Scan for the cell matching the given text and deliver its (X, Y) coordinate at center. 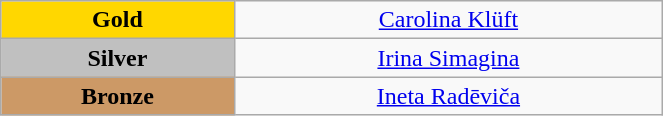
Gold (118, 20)
Bronze (118, 96)
Carolina Klüft (448, 20)
Silver (118, 58)
Irina Simagina (448, 58)
Ineta Radēviča (448, 96)
